Return the (x, y) coordinate for the center point of the cell that contains the specified text.  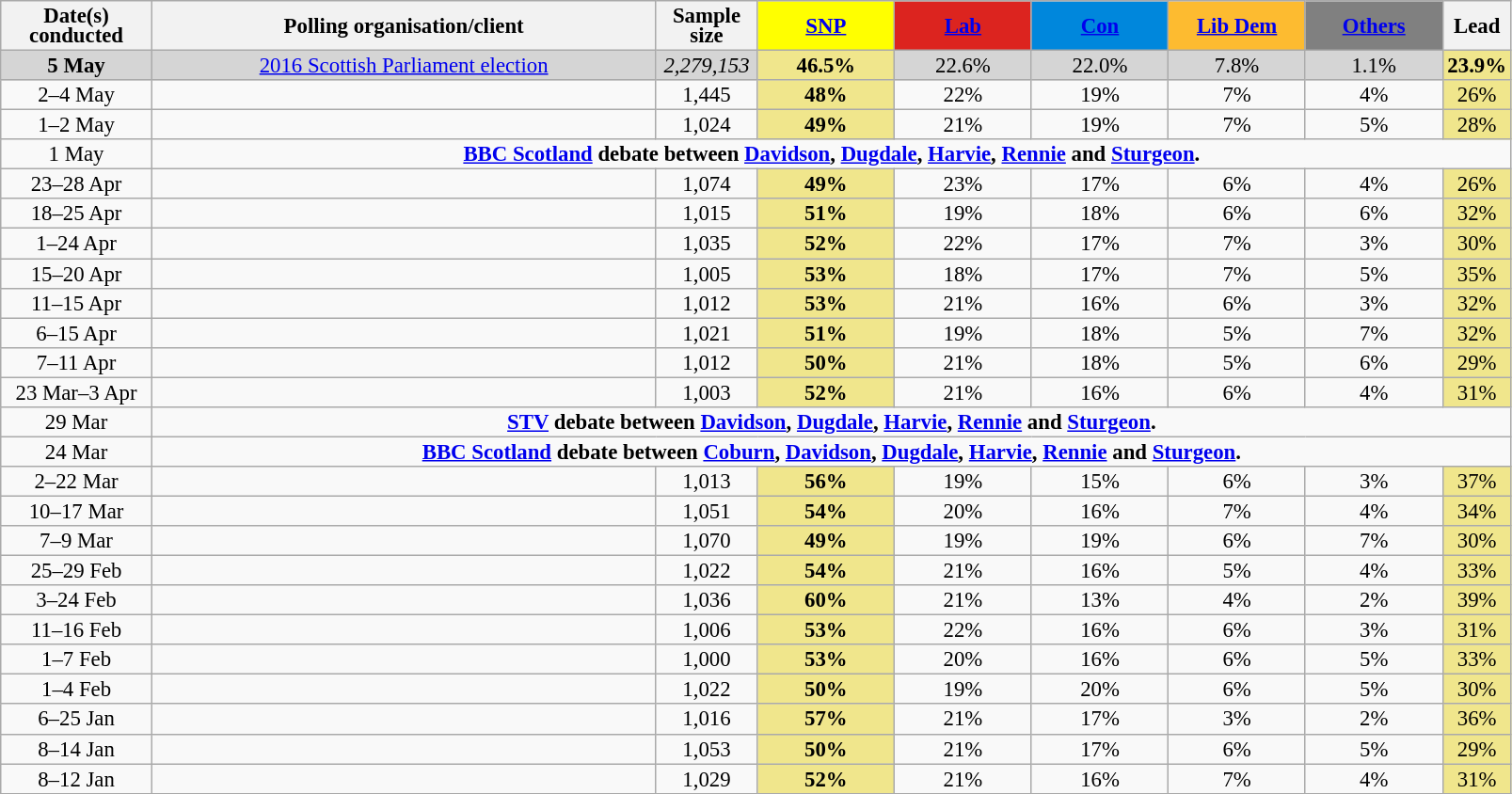
1,051 (707, 511)
Date(s)conducted (77, 26)
1,036 (707, 600)
Sample size (707, 26)
23% (963, 184)
10–17 Mar (77, 511)
28% (1477, 125)
1,005 (707, 274)
7–11 Apr (77, 362)
7–9 Mar (77, 541)
Lib Dem (1237, 26)
2–22 Mar (77, 482)
STV debate between Davidson, Dugdale, Harvie, Rennie and Sturgeon. (832, 422)
2,279,153 (707, 66)
22.6% (963, 66)
SNP (826, 26)
37% (1477, 482)
1,053 (707, 749)
1,003 (707, 392)
6–25 Jan (77, 720)
8–12 Jan (77, 779)
23–28 Apr (77, 184)
7.8% (1237, 66)
8–14 Jan (77, 749)
57% (826, 720)
1–2 May (77, 125)
1,024 (707, 125)
1,074 (707, 184)
BBC Scotland debate between Davidson, Dugdale, Harvie, Rennie and Sturgeon. (832, 154)
Others (1374, 26)
1,000 (707, 659)
2016 Scottish Parliament election (404, 66)
15% (1100, 482)
13% (1100, 600)
39% (1477, 600)
34% (1477, 511)
56% (826, 482)
1–24 Apr (77, 244)
35% (1477, 274)
1,016 (707, 720)
1,006 (707, 630)
1,035 (707, 244)
Polling organisation/client (404, 26)
Lab (963, 26)
11–16 Feb (77, 630)
29 Mar (77, 422)
15–20 Apr (77, 274)
1–4 Feb (77, 690)
Con (1100, 26)
22.0% (1100, 66)
1,070 (707, 541)
1,445 (707, 95)
1–7 Feb (77, 659)
23 Mar–3 Apr (77, 392)
23.9% (1477, 66)
46.5% (826, 66)
36% (1477, 720)
2–4 May (77, 95)
BBC Scotland debate between Coburn, Davidson, Dugdale, Harvie, Rennie and Sturgeon. (832, 452)
Lead (1477, 26)
1,015 (707, 214)
1,021 (707, 333)
11–15 Apr (77, 303)
25–29 Feb (77, 571)
1 May (77, 154)
3–24 Feb (77, 600)
18–25 Apr (77, 214)
1,029 (707, 779)
5 May (77, 66)
1.1% (1374, 66)
48% (826, 95)
6–15 Apr (77, 333)
24 Mar (77, 452)
60% (826, 600)
1,013 (707, 482)
